Locate the cell with the specified text and output its [X, Y] center coordinate. 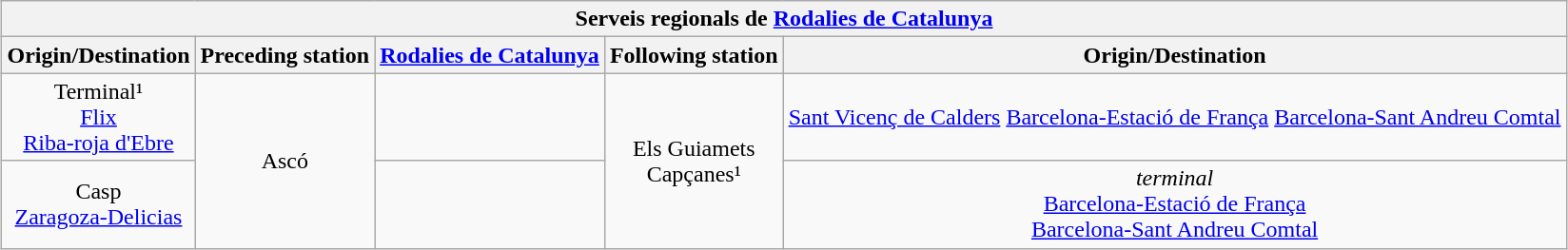
Serveis regionals de Rodalies de Catalunya [784, 19]
Terminal¹FlixRiba-roja d'Ebre [99, 117]
Ascó [285, 161]
terminalBarcelona-Estació de FrançaBarcelona-Sant Andreu Comtal [1174, 204]
Preceding station [285, 55]
CaspZaragoza-Delicias [99, 204]
Sant Vicenç de Calders Barcelona-Estació de França Barcelona-Sant Andreu Comtal [1174, 117]
Rodalies de Catalunya [490, 55]
Els GuiametsCapçanes¹ [694, 161]
Following station [694, 55]
